Pinpoint the cell where the given text exists, returning its [x, y] midpoint coordinate. 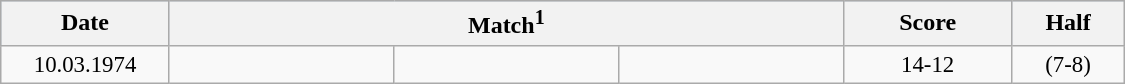
Score [928, 24]
10.03.1974 [86, 64]
Half [1068, 24]
Date [86, 24]
14-12 [928, 64]
(7-8) [1068, 64]
Match1 [506, 24]
